Output the (X, Y) coordinate of the center of the cell containing the given text.  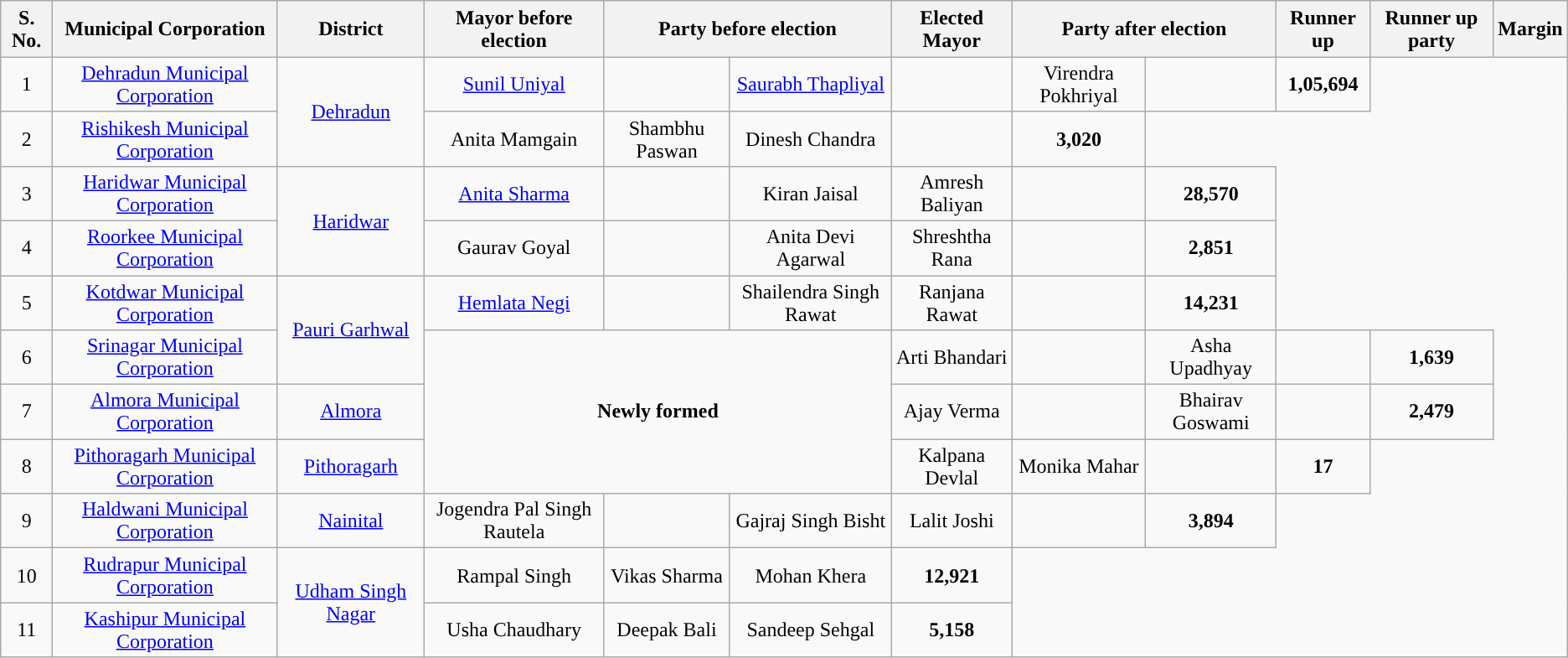
9 (27, 521)
17 (1323, 466)
Dehradun Municipal Corporation (165, 84)
Mayor before election (514, 29)
Shailendra Singh Rawat (811, 302)
Runner up (1323, 29)
Kashipur Municipal Corporation (165, 630)
Rishikesh Municipal Corporation (165, 139)
Haridwar Municipal Corporation (165, 193)
Srinagar Municipal Corporation (165, 357)
Usha Chaudhary (514, 630)
10 (27, 575)
S. No. (27, 29)
Runner up party (1431, 29)
3,894 (1211, 521)
Anita Mamgain (514, 139)
Virendra Pokhriyal (1079, 84)
Rudrapur Municipal Corporation (165, 575)
Amresh Baliyan (952, 193)
Gajraj Singh Bisht (811, 521)
Sunil Uniyal (514, 84)
Pithoragarh (350, 466)
Lalit Joshi (952, 521)
1,639 (1431, 357)
28,570 (1211, 193)
Elected Mayor (952, 29)
Asha Upadhyay (1211, 357)
Mohan Khera (811, 575)
7 (27, 412)
8 (27, 466)
Haldwani Municipal Corporation (165, 521)
Ajay Verma (952, 412)
1,05,694 (1323, 84)
Pauri Garhwal (350, 329)
Udham Singh Nagar (350, 603)
Arti Bhandari (952, 357)
Saurabh Thapliyal (811, 84)
Kiran Jaisal (811, 193)
3 (27, 193)
3,020 (1079, 139)
Nainital (350, 521)
Bhairav Goswami (1211, 412)
Sandeep Sehgal (811, 630)
1 (27, 84)
Newly formed (658, 412)
Kalpana Devlal (952, 466)
Municipal Corporation (165, 29)
District (350, 29)
Kotdwar Municipal Corporation (165, 302)
Hemlata Negi (514, 302)
4 (27, 248)
6 (27, 357)
Anita Sharma (514, 193)
Rampal Singh (514, 575)
Pithoragarh Municipal Corporation (165, 466)
Deepak Bali (667, 630)
14,231 (1211, 302)
Anita Devi Agarwal (811, 248)
Ranjana Rawat (952, 302)
Haridwar (350, 220)
Shambhu Paswan (667, 139)
Gaurav Goyal (514, 248)
11 (27, 630)
Dinesh Chandra (811, 139)
Roorkee Municipal Corporation (165, 248)
Monika Mahar (1079, 466)
5 (27, 302)
12,921 (952, 575)
2,851 (1211, 248)
Party before election (748, 29)
2,479 (1431, 412)
Almora (350, 412)
Margin (1531, 29)
Almora Municipal Corporation (165, 412)
2 (27, 139)
5,158 (952, 630)
Shreshtha Rana (952, 248)
Dehradun (350, 111)
Vikas Sharma (667, 575)
Jogendra Pal Singh Rautela (514, 521)
Party after election (1144, 29)
